Search for the cell housing the specified text and yield its [x, y] center coordinate. 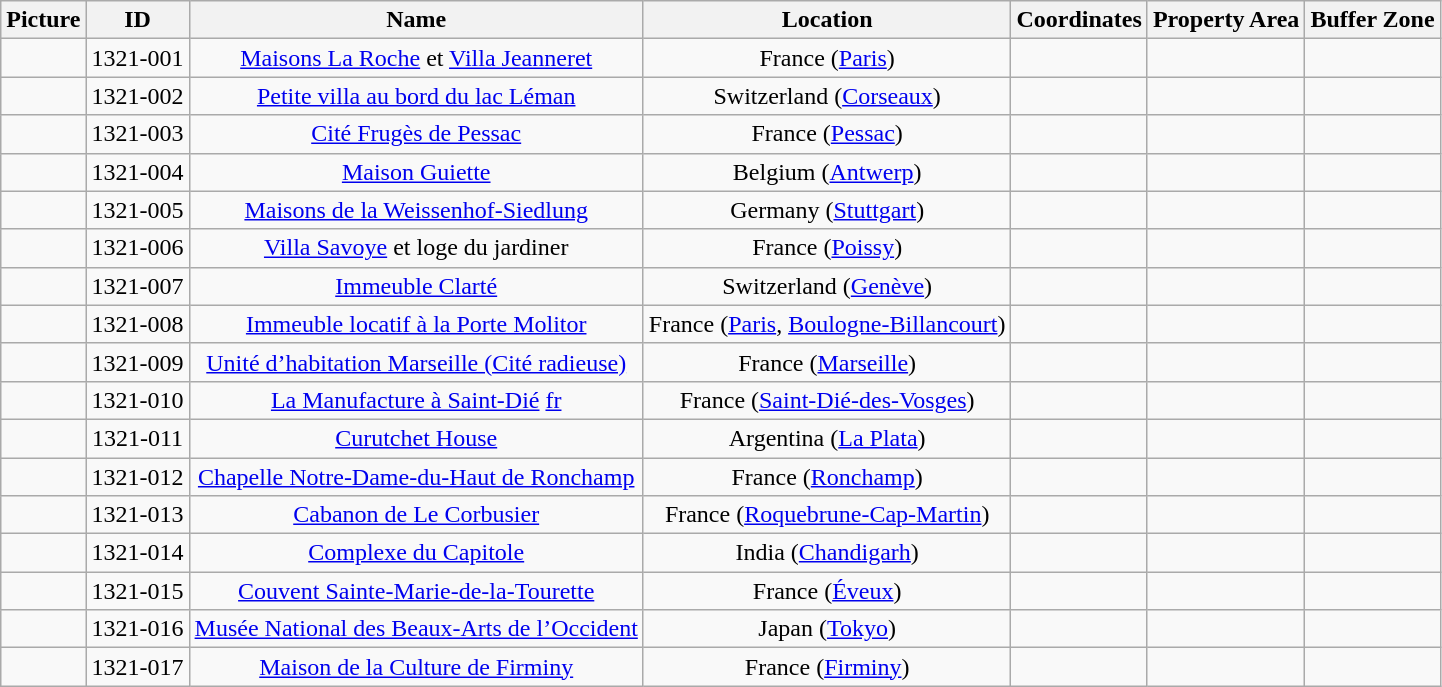
Musée National des Beaux-Arts de l’Occident [416, 629]
1321-008 [138, 324]
Immeuble locatif à la Porte Molitor [416, 324]
1321-016 [138, 629]
1321-017 [138, 667]
France (Poissy) [827, 248]
1321-010 [138, 400]
Picture [44, 20]
Japan (Tokyo) [827, 629]
Curutchet House [416, 438]
Petite villa au bord du lac Léman [416, 96]
Argentina (La Plata) [827, 438]
1321-011 [138, 438]
1321-004 [138, 172]
Maisons La Roche et Villa Jeanneret [416, 58]
France (Ronchamp) [827, 477]
Immeuble Clarté [416, 286]
Unité d’habitation Marseille (Cité radieuse) [416, 362]
La Manufacture à Saint-Dié fr [416, 400]
Cité Frugès de Pessac [416, 134]
Maisons de la Weissenhof-Siedlung [416, 210]
1321-006 [138, 248]
Belgium (Antwerp) [827, 172]
Switzerland (Genève) [827, 286]
Germany (Stuttgart) [827, 210]
India (Chandigarh) [827, 553]
Cabanon de Le Corbusier [416, 515]
1321-005 [138, 210]
Switzerland (Corseaux) [827, 96]
Location [827, 20]
France (Firminy) [827, 667]
France (Éveux) [827, 591]
1321-012 [138, 477]
Maison de la Culture de Firminy [416, 667]
1321-014 [138, 553]
1321-003 [138, 134]
Chapelle Notre-Dame-du-Haut de Ronchamp [416, 477]
ID [138, 20]
France (Saint-Dié-des-Vosges) [827, 400]
1321-001 [138, 58]
1321-015 [138, 591]
France (Roquebrune-Cap-Martin) [827, 515]
Couvent Sainte-Marie-de-la-Tourette [416, 591]
France (Pessac) [827, 134]
1321-009 [138, 362]
1321-007 [138, 286]
1321-002 [138, 96]
Name [416, 20]
France (Paris, Boulogne-Billancourt) [827, 324]
Complexe du Capitole [416, 553]
Maison Guiette [416, 172]
Property Area [1226, 20]
Buffer Zone [1372, 20]
France (Marseille) [827, 362]
Villa Savoye et loge du jardiner [416, 248]
1321-013 [138, 515]
Coordinates [1079, 20]
France (Paris) [827, 58]
